Find where the given text appears and provide that cell's center as (x, y) coordinate. 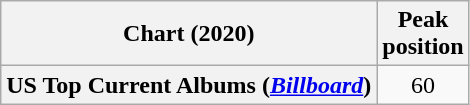
60 (423, 85)
Chart (2020) (189, 34)
Peakposition (423, 34)
US Top Current Albums (Billboard) (189, 85)
